From the cell containing the given text, extract its center point as [x, y] coordinate. 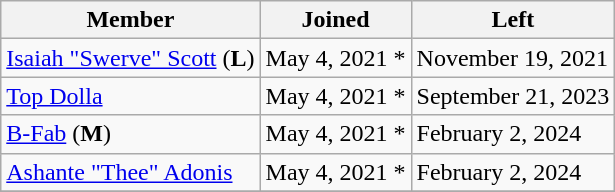
Member [130, 20]
September 21, 2023 [513, 96]
November 19, 2021 [513, 58]
Joined [336, 20]
Ashante "Thee" Adonis [130, 172]
Top Dolla [130, 96]
Isaiah "Swerve" Scott (L) [130, 58]
Left [513, 20]
B-Fab (M) [130, 134]
